Pinpoint the cell where the given text exists, returning its [x, y] midpoint coordinate. 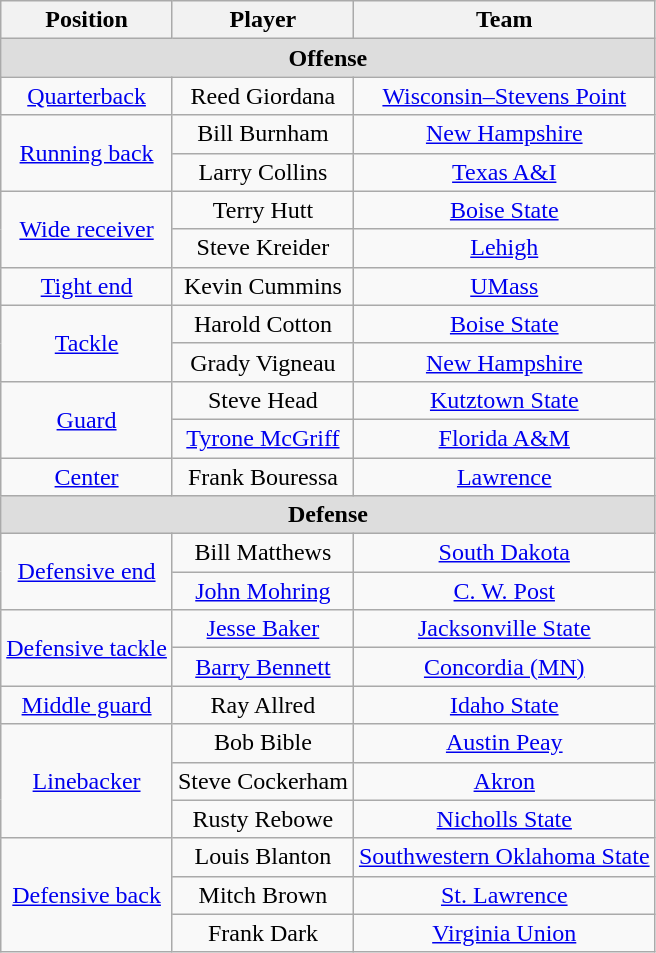
Position [87, 20]
John Mohring [262, 591]
South Dakota [504, 553]
Louis Blanton [262, 857]
Jesse Baker [262, 629]
Steve Head [262, 400]
Wisconsin–Stevens Point [504, 96]
Running back [87, 153]
Guard [87, 419]
Defensive end [87, 572]
Reed Giordana [262, 96]
Kevin Cummins [262, 286]
Austin Peay [504, 743]
Idaho State [504, 705]
Texas A&I [504, 172]
Linebacker [87, 781]
Nicholls State [504, 819]
Quarterback [87, 96]
Bill Burnham [262, 134]
Tyrone McGriff [262, 438]
Steve Cockerham [262, 781]
Steve Kreider [262, 248]
Lehigh [504, 248]
Frank Dark [262, 933]
Mitch Brown [262, 895]
Bill Matthews [262, 553]
Florida A&M [504, 438]
Bob Bible [262, 743]
Defense [328, 515]
Grady Vigneau [262, 362]
Ray Allred [262, 705]
Larry Collins [262, 172]
Defensive tackle [87, 648]
Frank Bouressa [262, 477]
Tight end [87, 286]
Wide receiver [87, 229]
Tackle [87, 343]
St. Lawrence [504, 895]
Lawrence [504, 477]
Southwestern Oklahoma State [504, 857]
Barry Bennett [262, 667]
UMass [504, 286]
Terry Hutt [262, 210]
Akron [504, 781]
Center [87, 477]
Harold Cotton [262, 324]
Defensive back [87, 895]
Jacksonville State [504, 629]
C. W. Post [504, 591]
Team [504, 20]
Virginia Union [504, 933]
Concordia (MN) [504, 667]
Rusty Rebowe [262, 819]
Player [262, 20]
Offense [328, 58]
Middle guard [87, 705]
Kutztown State [504, 400]
